For the text-containing cell, return its midpoint in [x, y] coordinate format. 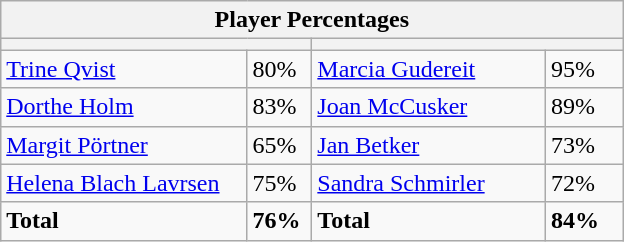
84% [584, 221]
Joan McCusker [429, 107]
Helena Blach Lavrsen [124, 183]
Sandra Schmirler [429, 183]
89% [584, 107]
76% [280, 221]
Player Percentages [312, 20]
83% [280, 107]
80% [280, 69]
65% [280, 145]
Marcia Gudereit [429, 69]
73% [584, 145]
95% [584, 69]
72% [584, 183]
75% [280, 183]
Dorthe Holm [124, 107]
Trine Qvist [124, 69]
Margit Pörtner [124, 145]
Jan Betker [429, 145]
